For the text-containing cell, return its midpoint in (X, Y) coordinate format. 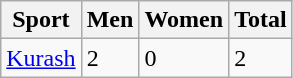
Sport (41, 20)
Kurash (41, 58)
Total (261, 20)
Women (184, 20)
Men (110, 20)
0 (184, 58)
